Pinpoint the cell where the given text exists, returning its (X, Y) midpoint coordinate. 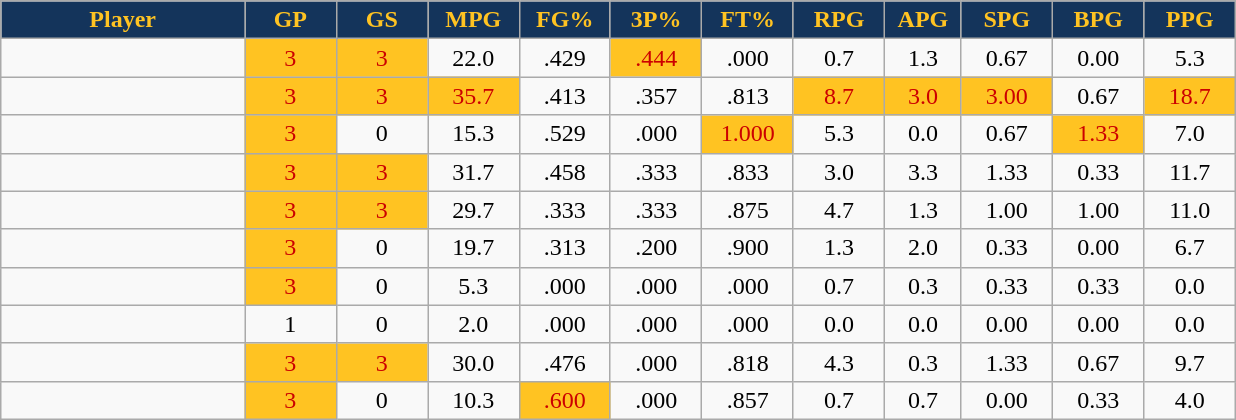
3.3 (923, 172)
18.7 (1190, 96)
.600 (564, 400)
APG (923, 20)
.413 (564, 96)
FG% (564, 20)
15.3 (474, 134)
BPG (1098, 20)
.875 (748, 210)
1.000 (748, 134)
.444 (656, 58)
.813 (748, 96)
10.3 (474, 400)
1 (290, 324)
8.7 (838, 96)
.313 (564, 248)
GP (290, 20)
35.7 (474, 96)
.833 (748, 172)
RPG (838, 20)
7.0 (1190, 134)
6.7 (1190, 248)
.476 (564, 362)
FT% (748, 20)
Player (123, 20)
3P% (656, 20)
30.0 (474, 362)
3.00 (1006, 96)
19.7 (474, 248)
.357 (656, 96)
4.7 (838, 210)
.200 (656, 248)
MPG (474, 20)
22.0 (474, 58)
31.7 (474, 172)
.458 (564, 172)
.529 (564, 134)
.818 (748, 362)
9.7 (1190, 362)
11.0 (1190, 210)
PPG (1190, 20)
GS (382, 20)
SPG (1006, 20)
.429 (564, 58)
.857 (748, 400)
29.7 (474, 210)
11.7 (1190, 172)
4.0 (1190, 400)
4.3 (838, 362)
.900 (748, 248)
